Scan for the cell matching the given text and deliver its (x, y) coordinate at center. 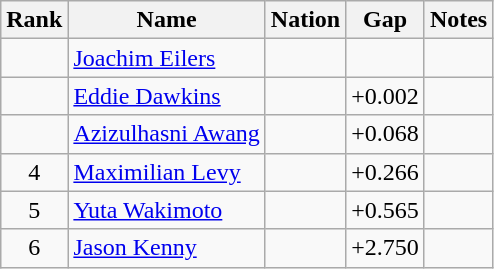
Jason Kenny (166, 248)
Joachim Eilers (166, 58)
+0.002 (386, 96)
6 (34, 248)
Eddie Dawkins (166, 96)
Yuta Wakimoto (166, 210)
+0.565 (386, 210)
Rank (34, 20)
+2.750 (386, 248)
5 (34, 210)
Maximilian Levy (166, 172)
Name (166, 20)
Azizulhasni Awang (166, 134)
+0.266 (386, 172)
Notes (458, 20)
Gap (386, 20)
4 (34, 172)
+0.068 (386, 134)
Nation (305, 20)
